Search for the cell housing the specified text and yield its (X, Y) center coordinate. 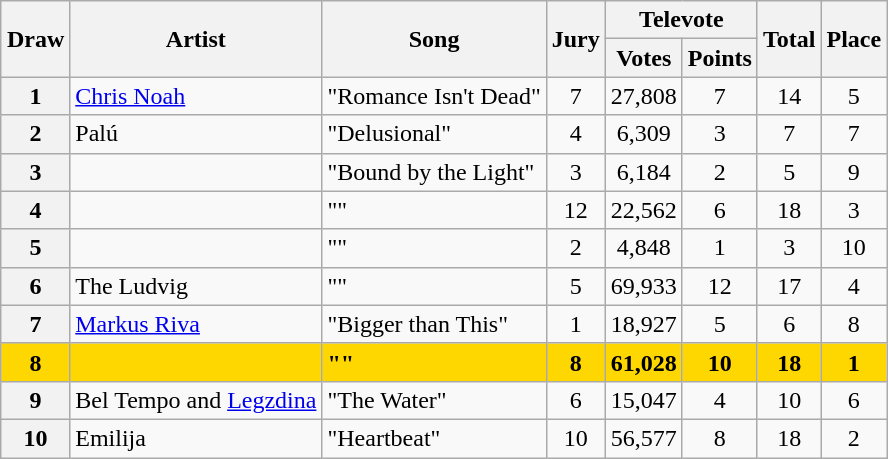
56,577 (644, 438)
22,562 (644, 210)
Song (434, 39)
"Romance Isn't Dead" (434, 96)
17 (789, 286)
Chris Noah (196, 96)
"Heartbeat" (434, 438)
Markus Riva (196, 324)
6,309 (644, 134)
"Bigger than This" (434, 324)
Draw (35, 39)
Palú (196, 134)
Bel Tempo and Legzdina (196, 400)
Emilija (196, 438)
Votes (644, 58)
Jury (576, 39)
27,808 (644, 96)
"The Water" (434, 400)
"Delusional" (434, 134)
6,184 (644, 172)
14 (789, 96)
Televote (681, 20)
4,848 (644, 248)
18,927 (644, 324)
61,028 (644, 362)
Artist (196, 39)
Total (789, 39)
Points (720, 58)
"Bound by the Light" (434, 172)
The Ludvig (196, 286)
69,933 (644, 286)
Place (854, 39)
15,047 (644, 400)
